Identify which cell holds the provided text, then report its [X, Y] central coordinate. 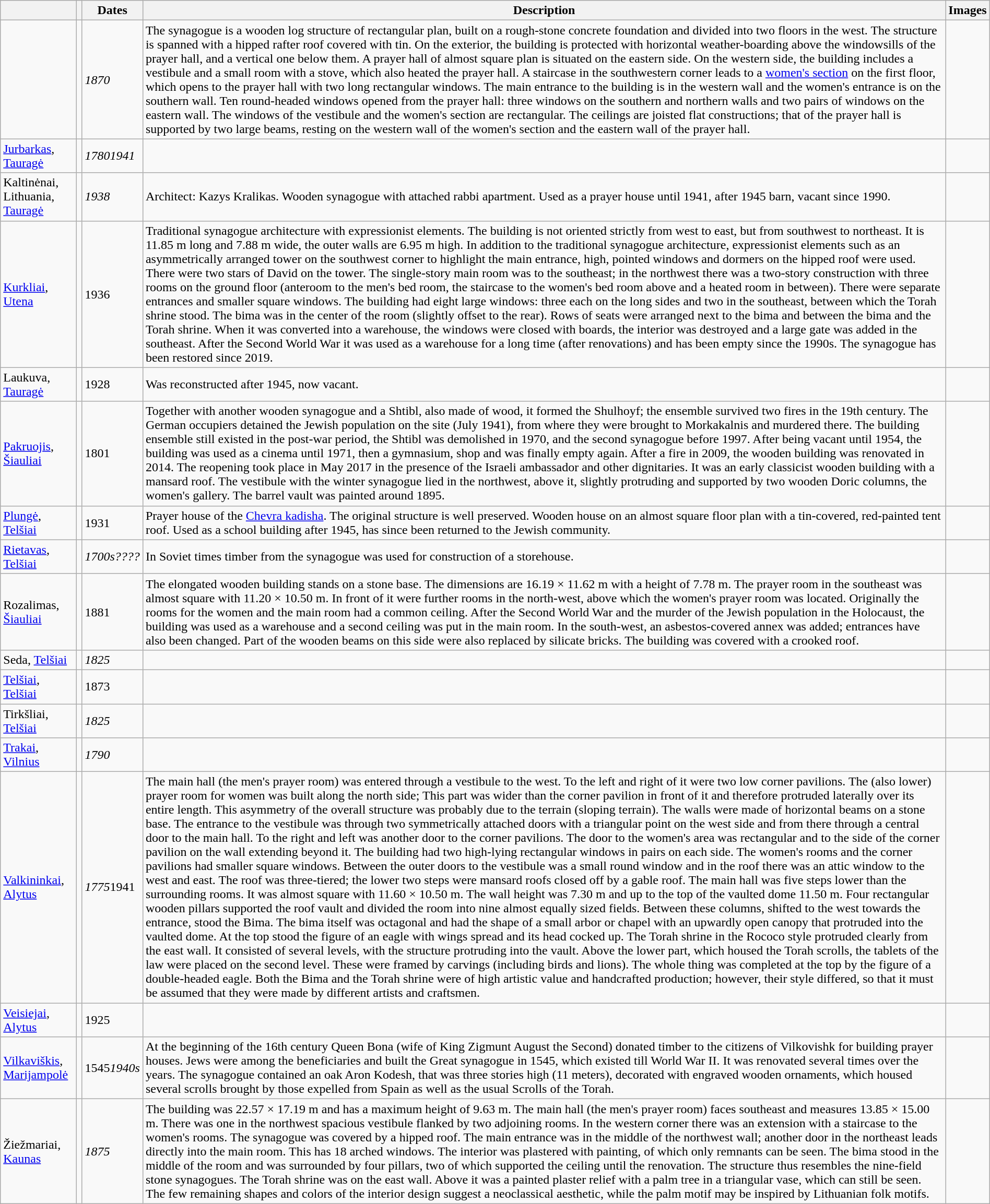
Valkininkai, Alytus [39, 887]
Kurkliai, Utena [39, 294]
Plungė, Telšiai [39, 523]
17801941 [112, 156]
Architect: Kazys Kralikas. Wooden synagogue with attached rabbi apartment. Used as a prayer house until 1941, after 1945 barn, vacant since 1990. [544, 197]
Seda, Telšiai [39, 660]
Rozalimas, Šiauliai [39, 612]
1928 [112, 384]
1925 [112, 1020]
Žiežmariai, Kaunas [39, 1151]
Rietavas, Telšiai [39, 556]
Dates [112, 10]
Images [968, 10]
17751941 [112, 887]
Trakai, Vilnius [39, 755]
1790 [112, 755]
Pakruojis, Šiauliai [39, 454]
1801 [112, 454]
Tirkšliai, Telšiai [39, 720]
Vilkaviškis, Marijampolė [39, 1068]
Kaltinėnai, Lithuania, Tauragė [39, 197]
Description [544, 10]
In Soviet times timber from the synagogue was used for construction of a storehouse. [544, 556]
Laukuva, Tauragė [39, 384]
1938 [112, 197]
15451940s [112, 1068]
1873 [112, 687]
Telšiai, Telšiai [39, 687]
1936 [112, 294]
1870 [112, 79]
Was reconstructed after 1945, now vacant. [544, 384]
1700s???? [112, 556]
1881 [112, 612]
1931 [112, 523]
1875 [112, 1151]
Jurbarkas, Tauragė [39, 156]
Veisiejai, Alytus [39, 1020]
